For the text-containing cell, return its midpoint in (X, Y) coordinate format. 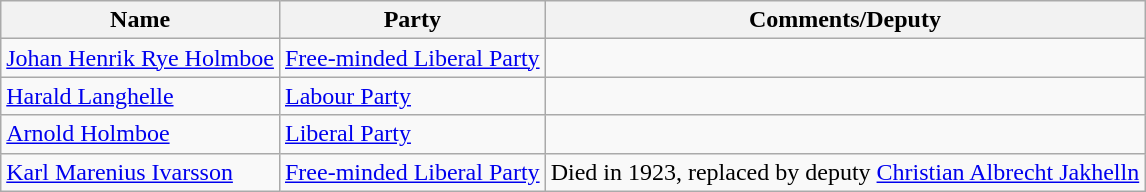
Liberal Party (412, 134)
Name (140, 20)
Karl Marenius Ivarsson (140, 172)
Johan Henrik Rye Holmboe (140, 58)
Harald Langhelle (140, 96)
Arnold Holmboe (140, 134)
Died in 1923, replaced by deputy Christian Albrecht Jakhelln (845, 172)
Comments/Deputy (845, 20)
Labour Party (412, 96)
Party (412, 20)
